Capture the cell that displays the provided text and extract its [X, Y] central coordinate. 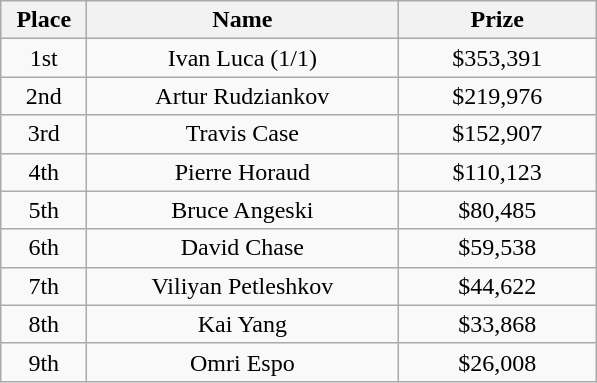
$33,868 [498, 324]
$26,008 [498, 362]
2nd [44, 96]
3rd [44, 134]
5th [44, 210]
Name [242, 20]
1st [44, 58]
Viliyan Petleshkov [242, 286]
8th [44, 324]
$80,485 [498, 210]
9th [44, 362]
David Chase [242, 248]
Omri Espo [242, 362]
Artur Rudziankov [242, 96]
Prize [498, 20]
$152,907 [498, 134]
$353,391 [498, 58]
Bruce Angeski [242, 210]
Place [44, 20]
$59,538 [498, 248]
$110,123 [498, 172]
$219,976 [498, 96]
Kai Yang [242, 324]
7th [44, 286]
Pierre Horaud [242, 172]
4th [44, 172]
Ivan Luca (1/1) [242, 58]
Travis Case [242, 134]
$44,622 [498, 286]
6th [44, 248]
